Search for the cell housing the specified text and yield its [X, Y] center coordinate. 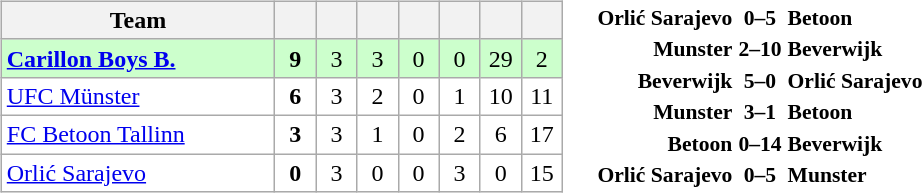
2–10 [760, 49]
FC Betoon Tallinn [138, 134]
15 [542, 173]
Carillon Boys B. [138, 58]
17 [542, 134]
3–1 [760, 112]
11 [542, 96]
UFC Münster [138, 96]
5–0 [760, 80]
Betoon [665, 143]
29 [500, 58]
Team [138, 20]
0–14 [760, 143]
10 [500, 96]
Beverwijk [665, 80]
9 [296, 58]
